Find where the given text appears and provide that cell's center as [X, Y] coordinate. 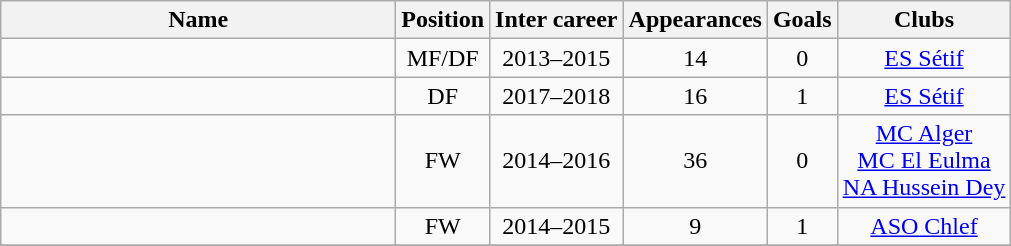
DF [443, 96]
Appearances [695, 20]
MF/DF [443, 58]
14 [695, 58]
ASO Chlef [924, 226]
Goals [802, 20]
9 [695, 226]
Name [198, 20]
Position [443, 20]
16 [695, 96]
2017–2018 [556, 96]
2014–2016 [556, 161]
2013–2015 [556, 58]
MC AlgerMC El EulmaNA Hussein Dey [924, 161]
Inter career [556, 20]
Clubs [924, 20]
2014–2015 [556, 226]
36 [695, 161]
